Find where the given text appears and provide that cell's center as (x, y) coordinate. 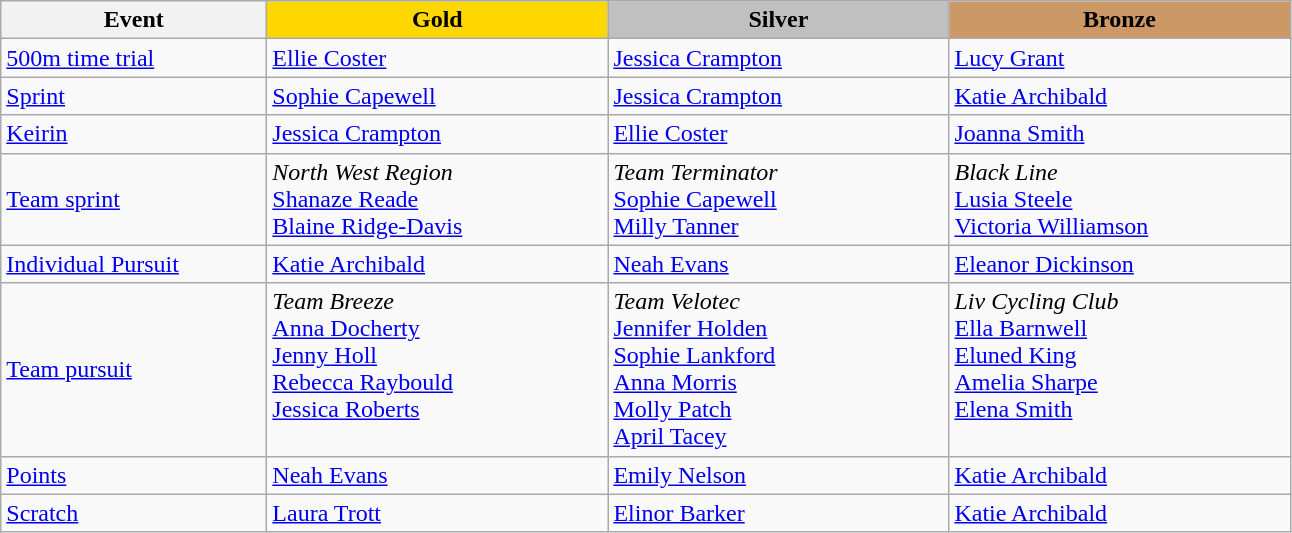
Team BreezeAnna Docherty Jenny HollRebecca Raybould Jessica Roberts (438, 370)
Scratch (134, 513)
Liv Cycling ClubElla Barnwell Eluned KingAmelia Sharpe Elena Smith (1120, 370)
Laura Trott (438, 513)
Team sprint (134, 199)
Event (134, 20)
Silver (778, 20)
Individual Pursuit (134, 264)
Keirin (134, 134)
North West Region Shanaze Reade Blaine Ridge-Davis (438, 199)
Black Line Lusia SteeleVictoria Williamson (1120, 199)
Emily Nelson (778, 475)
Gold (438, 20)
Joanna Smith (1120, 134)
Elinor Barker (778, 513)
Points (134, 475)
Lucy Grant (1120, 58)
Sophie Capewell (438, 96)
Team Terminator Sophie Capewell Milly Tanner (778, 199)
500m time trial (134, 58)
Sprint (134, 96)
Bronze (1120, 20)
Eleanor Dickinson (1120, 264)
Team VelotecJennifer Holden Sophie LankfordAnna Morris Molly Patch April Tacey (778, 370)
Team pursuit (134, 370)
